Return the [X, Y] coordinate for the center point of the cell that contains the specified text.  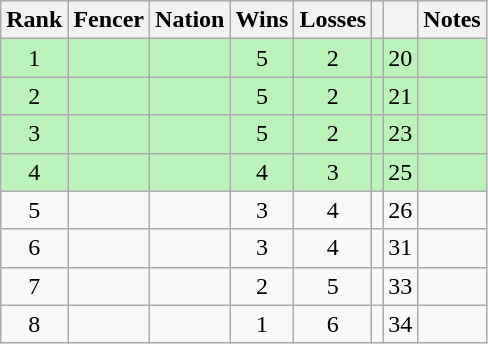
25 [400, 172]
31 [400, 248]
Nation [190, 20]
7 [34, 286]
20 [400, 58]
23 [400, 134]
Fencer [109, 20]
Notes [452, 20]
Rank [34, 20]
26 [400, 210]
Losses [333, 20]
Wins [262, 20]
34 [400, 324]
8 [34, 324]
21 [400, 96]
33 [400, 286]
